Return the (x, y) coordinate for the center point of the cell that contains the specified text.  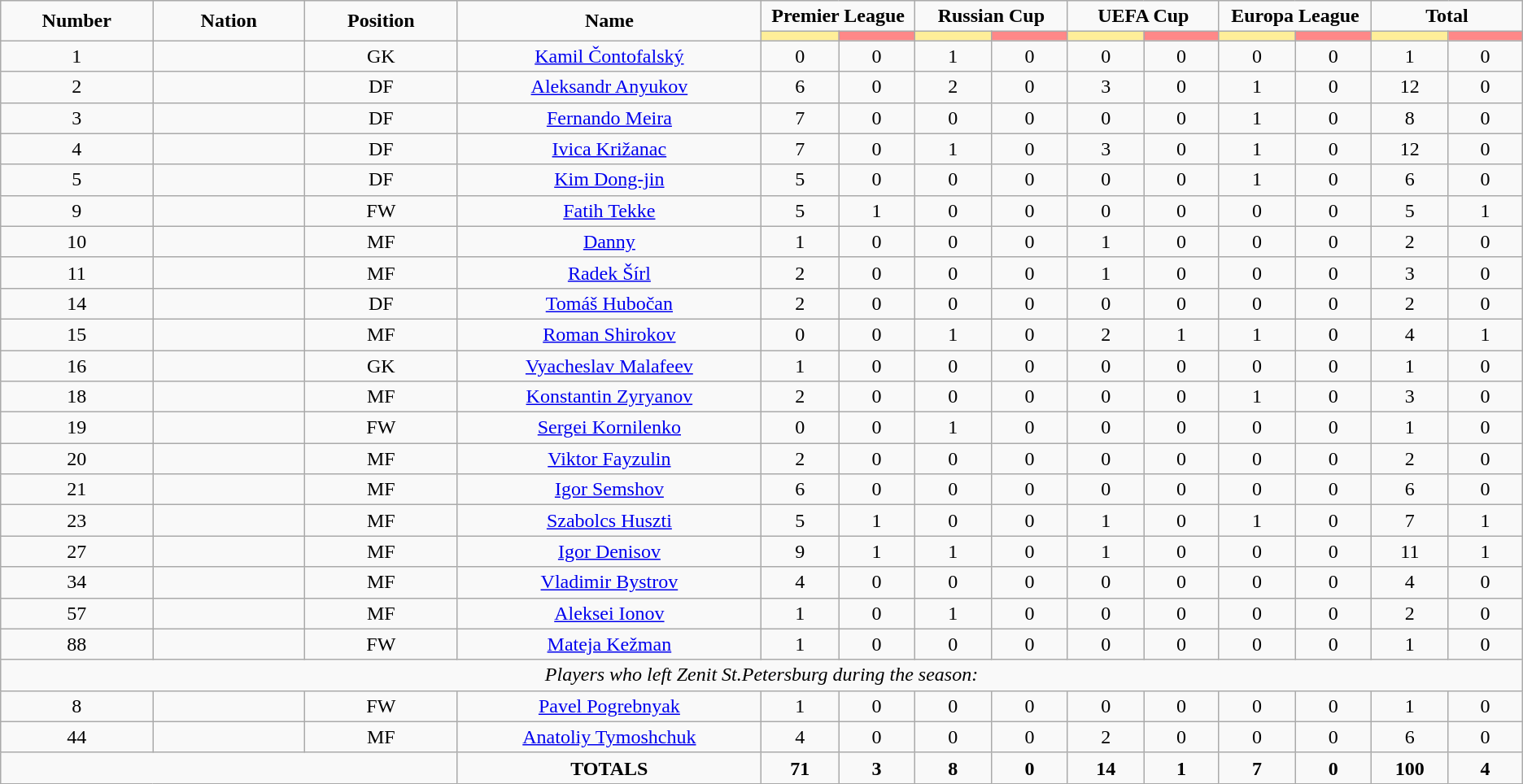
71 (801, 768)
Sergei Kornilenko (609, 428)
Danny (609, 242)
88 (76, 644)
16 (76, 365)
57 (76, 613)
Ivica Križanac (609, 149)
Aleksandr Anyukov (609, 87)
Vyacheslav Malafeev (609, 365)
19 (76, 428)
Pavel Pogrebnyak (609, 706)
44 (76, 737)
Konstantin Zyryanov (609, 397)
Kamil Čontofalský (609, 56)
Vladimir Bystrov (609, 582)
100 (1410, 768)
Mateja Kežman (609, 644)
Players who left Zenit St.Petersburg during the season: (761, 675)
20 (76, 459)
Number (76, 21)
Name (609, 21)
TOTALS (609, 768)
Tomáš Hubočan (609, 303)
Europa League (1295, 16)
Igor Semshov (609, 490)
27 (76, 551)
Anatoliy Tymoshchuk (609, 737)
Igor Denisov (609, 551)
Position (381, 21)
Roman Shirokov (609, 334)
Radek Šírl (609, 272)
Russian Cup (991, 16)
34 (76, 582)
Viktor Fayzulin (609, 459)
Fatih Tekke (609, 211)
15 (76, 334)
Aleksei Ionov (609, 613)
Szabolcs Huszti (609, 520)
UEFA Cup (1143, 16)
10 (76, 242)
Kim Dong-jin (609, 180)
23 (76, 520)
Fernando Meira (609, 118)
21 (76, 490)
Total (1447, 16)
Nation (229, 21)
18 (76, 397)
Premier League (838, 16)
